Scan for the cell matching the given text and deliver its [x, y] coordinate at center. 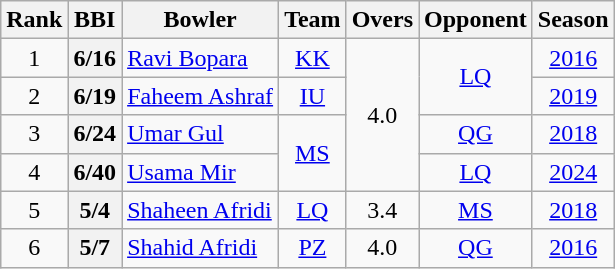
Season [573, 20]
6 [34, 248]
PZ [313, 248]
Rank [34, 20]
5 [34, 210]
Shahid Afridi [200, 248]
Team [313, 20]
Opponent [476, 20]
IU [313, 96]
6/19 [95, 96]
Usama Mir [200, 172]
5/7 [95, 248]
Overs [382, 20]
2024 [573, 172]
5/4 [95, 210]
BBI [95, 20]
3 [34, 134]
Umar Gul [200, 134]
Faheem Ashraf [200, 96]
Shaheen Afridi [200, 210]
2 [34, 96]
KK [313, 58]
2019 [573, 96]
6/24 [95, 134]
Ravi Bopara [200, 58]
4 [34, 172]
1 [34, 58]
3.4 [382, 210]
Bowler [200, 20]
6/40 [95, 172]
6/16 [95, 58]
